From the cell containing the given text, extract its center point as (x, y) coordinate. 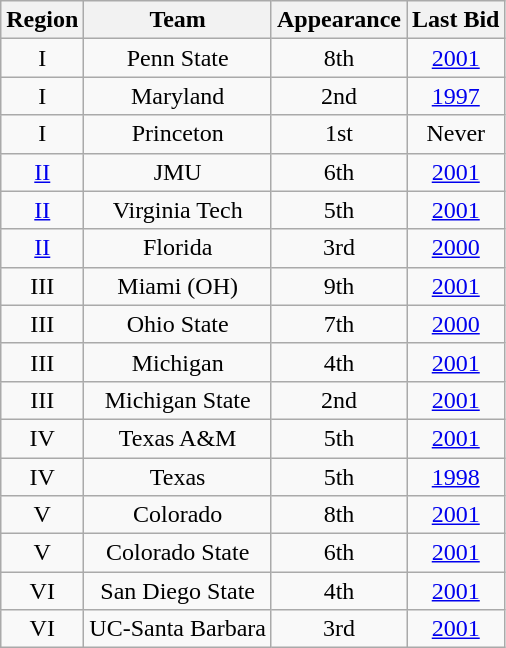
Appearance (338, 20)
San Diego State (178, 591)
1998 (456, 477)
Michigan (178, 362)
UC-Santa Barbara (178, 629)
Texas (178, 477)
Florida (178, 248)
1st (338, 134)
1997 (456, 96)
Michigan State (178, 400)
Maryland (178, 96)
Team (178, 20)
Princeton (178, 134)
Texas A&M (178, 438)
7th (338, 324)
Virginia Tech (178, 210)
Penn State (178, 58)
Colorado (178, 515)
Never (456, 134)
9th (338, 286)
Miami (OH) (178, 286)
JMU (178, 172)
Last Bid (456, 20)
Ohio State (178, 324)
Region (42, 20)
Colorado State (178, 553)
